Output the (X, Y) coordinate of the center of the cell containing the given text.  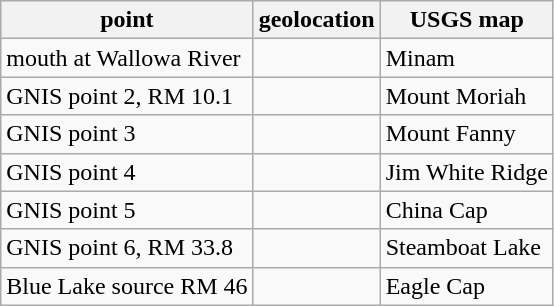
GNIS point 4 (127, 172)
point (127, 20)
GNIS point 3 (127, 134)
USGS map (466, 20)
GNIS point 2, RM 10.1 (127, 96)
Blue Lake source RM 46 (127, 286)
Steamboat Lake (466, 248)
Jim White Ridge (466, 172)
geolocation (316, 20)
GNIS point 5 (127, 210)
mouth at Wallowa River (127, 58)
Mount Fanny (466, 134)
Mount Moriah (466, 96)
China Cap (466, 210)
Minam (466, 58)
Eagle Cap (466, 286)
GNIS point 6, RM 33.8 (127, 248)
